Detect which cell encompasses the target text, then output its [X, Y] center coordinate. 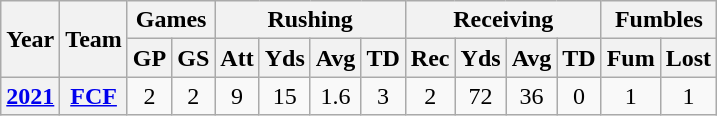
0 [579, 96]
Receiving [503, 20]
Year [30, 39]
15 [284, 96]
36 [532, 96]
Lost [688, 58]
Rec [430, 58]
9 [237, 96]
Fumbles [658, 20]
Att [237, 58]
1.6 [336, 96]
Rushing [310, 20]
2021 [30, 96]
3 [383, 96]
Games [170, 20]
GP [149, 58]
FCF [94, 96]
72 [480, 96]
Fum [630, 58]
GS [194, 58]
Team [94, 39]
